Capture the cell that displays the provided text and extract its [x, y] central coordinate. 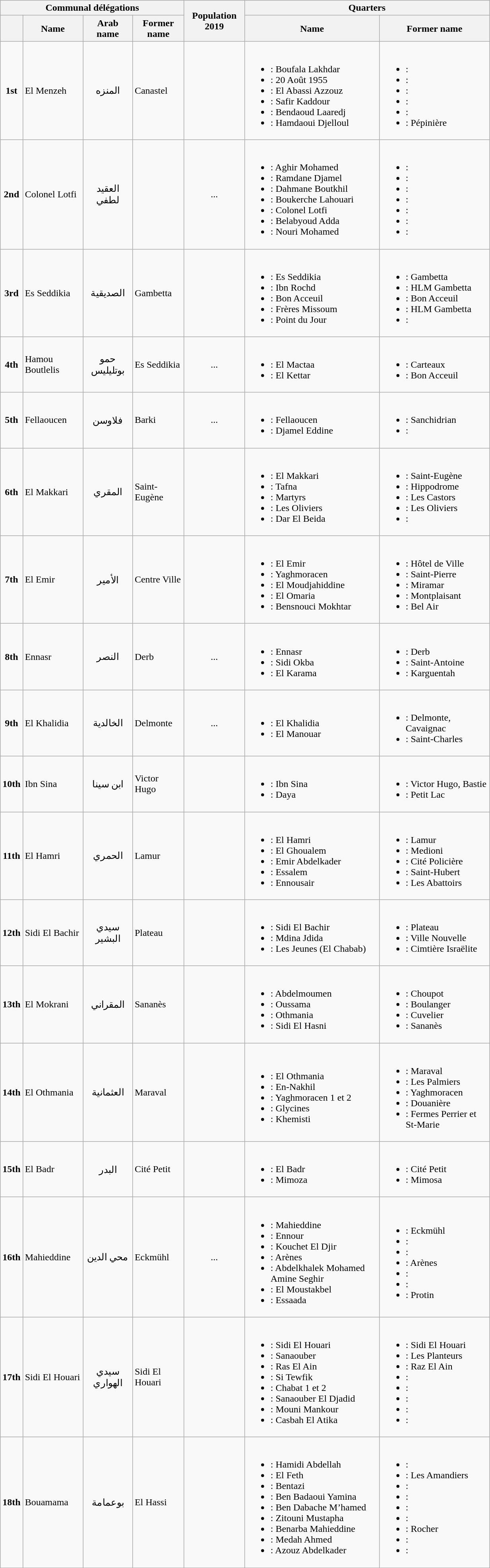
El Hamri [53, 855]
بوعمامة [108, 1502]
11th [12, 855]
النصر [108, 657]
4th [12, 365]
17th [12, 1377]
13th [12, 1005]
Communal délégations [92, 8]
: : Les Amandiers : : : : : Rocher : : [434, 1502]
Victor Hugo [158, 784]
العقيد لطفي [108, 195]
: Hôtel de Ville : Saint-Pierre : Miramar : Montplaisant : Bel Air [434, 580]
سيدي الهواري [108, 1377]
9th [12, 723]
: Ibn Sina : Daya [312, 784]
Canastel [158, 91]
: Sidi El Houari : Sanaouber : Ras El Ain : Si Tewfik : Chabat 1 et 2 : Sanaouber El Djadid : Mouni Mankour : Casbah El Atika [312, 1377]
الصديقية [108, 293]
: El Emir : Yaghmoracen : El Moudjahiddine : El Omaria : Bensnouci Mokhtar [312, 580]
: El Makkari : Tafna : Martyrs : Les Oliviers : Dar El Beida [312, 492]
فلاوسن [108, 420]
Maraval [158, 1092]
المقري [108, 492]
El Menzeh [53, 91]
: Sidi El Bachir : Mdina Jdida : Les Jeunes (El Chabab) [312, 933]
: Derb : Saint-Antoine : Karguentah [434, 657]
Barki [158, 420]
16th [12, 1257]
Ibn Sina [53, 784]
Derb [158, 657]
: : : : : : : [434, 195]
ابن سينا [108, 784]
: Maraval : Les Palmiers : Yaghmoracen : Douanière : Fermes Perrier et St-Marie [434, 1092]
18th [12, 1502]
: Boufala Lakhdar : 20 Août 1955 : El Abassi Azzouz : Safir Kaddour : Bendaoud Laaredj : Hamdaoui Djelloul [312, 91]
Eckmühl [158, 1257]
: Lamur : Medioni : Cité Policière : Saint-Hubert : Les Abattoirs [434, 855]
: Ennasr : Sidi Okba : El Karama [312, 657]
: Carteaux : Bon Acceuil [434, 365]
15th [12, 1169]
12th [12, 933]
: Victor Hugo, Bastie : Petit Lac [434, 784]
Centre Ville [158, 580]
محي الدين [108, 1257]
الأمير [108, 580]
3rd [12, 293]
El Badr [53, 1169]
El Makkari [53, 492]
: : : : : : Pépinière [434, 91]
Bouamama [53, 1502]
العثمانية [108, 1092]
البدر [108, 1169]
: Es Seddikia : Ibn Rochd : Bon Acceuil : Frères Missoum : Point du Jour [312, 293]
Hamou Boutlelis [53, 365]
: El Mactaa : El Kettar [312, 365]
Delmonte [158, 723]
Gambetta [158, 293]
: Delmonte, Cavaignac : Saint-Charles [434, 723]
El Emir [53, 580]
14th [12, 1092]
المنزه [108, 91]
El Khalidia [53, 723]
: El Badr : Mimoza [312, 1169]
El Othmania [53, 1092]
: Plateau : Ville Nouvelle : Cimtière Israëlite [434, 933]
: Sanchidrian : [434, 420]
: Gambetta : HLM Gambetta : Bon Acceuil : HLM Gambetta : [434, 293]
Cité Petit [158, 1169]
حمو بوتليليس [108, 365]
Quarters [367, 8]
الحمري [108, 855]
: Abdelmoumen : Oussama : Othmania : Sidi El Hasni [312, 1005]
: Mahieddine : Ennour : Kouchet El Djir : Arènes : Abdelkhalek Mohamed Amine Seghir : El Moustakbel : Essaada [312, 1257]
5th [12, 420]
10th [12, 784]
: Eckmühl : : : Arènes : : : Protin [434, 1257]
El Mokrani [53, 1005]
الخالدية [108, 723]
Sananès [158, 1005]
: Saint-Eugène : Hippodrome : Les Castors : Les Oliviers : [434, 492]
Ennasr [53, 657]
2nd [12, 195]
6th [12, 492]
Arab name [108, 29]
: El Hamri : El Ghoualem : Emir Abdelkader : Essalem : Ennousair [312, 855]
Colonel Lotfi [53, 195]
Sidi El Bachir [53, 933]
Fellaoucen [53, 420]
1st [12, 91]
: Cité Petit : Mimosa [434, 1169]
المقراني [108, 1005]
Plateau [158, 933]
Lamur [158, 855]
: Choupot : Boulanger : Cuvelier : Sananès [434, 1005]
: El Khalidia : El Manouar [312, 723]
Mahieddine [53, 1257]
: El Othmania : En-Nakhil : Yaghmoracen 1 et 2 : Glycines : Khemisti [312, 1092]
: Sidi El Houari : Les Planteurs : Raz El Ain : : : : : [434, 1377]
8th [12, 657]
: Aghir Mohamed : Ramdane Djamel : Dahmane Boutkhil : Boukerche Lahouari : Colonel Lotfi : Belabyoud Adda : Nouri Mohamed [312, 195]
Population 2019 [214, 21]
7th [12, 580]
Saint-Eugène [158, 492]
: Fellaoucen : Djamel Eddine [312, 420]
سيدي البشير [108, 933]
El Hassi [158, 1502]
